Extract the (x, y) coordinate from the center of the cell holding the provided text.  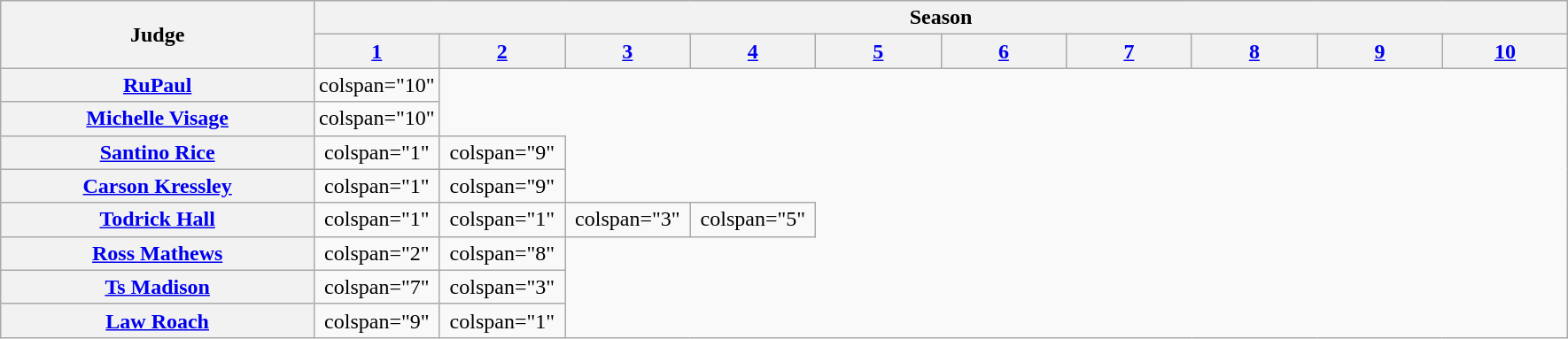
Michelle Visage (158, 119)
9 (1380, 51)
1 (377, 51)
colspan="7" (377, 287)
Ross Mathews (158, 253)
Todrick Hall (158, 220)
4 (753, 51)
Ts Madison (158, 287)
3 (628, 51)
RuPaul (158, 85)
10 (1505, 51)
Judge (158, 35)
colspan="8" (502, 253)
7 (1129, 51)
colspan="2" (377, 253)
8 (1254, 51)
5 (879, 51)
Carson Kressley (158, 186)
Law Roach (158, 320)
2 (502, 51)
Season (941, 18)
Santino Rice (158, 152)
colspan="5" (753, 220)
6 (1004, 51)
